Scan for the cell matching the given text and deliver its (X, Y) coordinate at center. 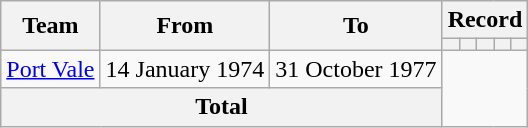
Total (222, 107)
From (185, 26)
Team (50, 26)
To (356, 26)
31 October 1977 (356, 69)
Port Vale (50, 69)
Record (485, 20)
14 January 1974 (185, 69)
